Identify which cell holds the provided text, then report its [x, y] central coordinate. 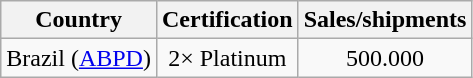
Country [79, 20]
2× Platinum [227, 58]
Sales/shipments [385, 20]
Brazil (ABPD) [79, 58]
500.000 [385, 58]
Certification [227, 20]
